Locate the cell with the specified text and output its (X, Y) center coordinate. 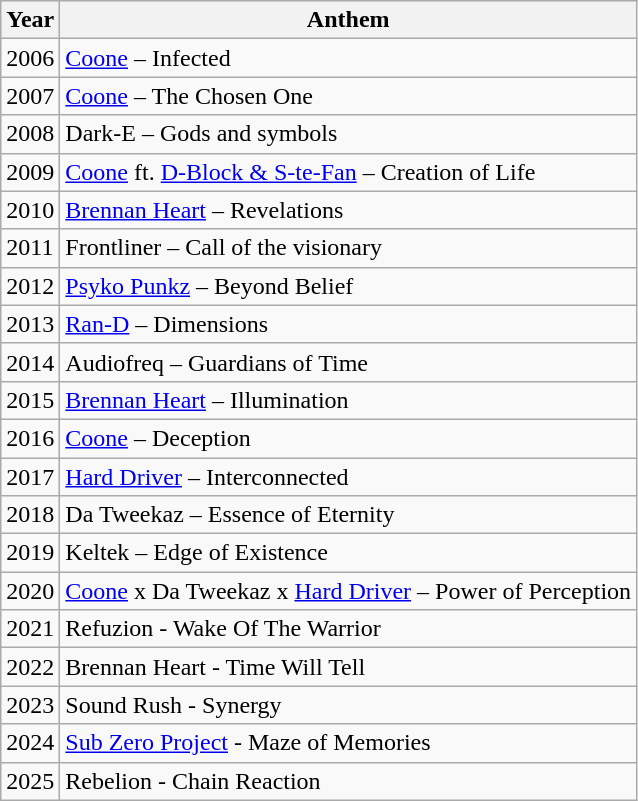
2024 (30, 743)
Frontliner – Call of the visionary (348, 248)
Coone – Infected (348, 58)
2020 (30, 591)
Brennan Heart – Illumination (348, 400)
2016 (30, 438)
Keltek – Edge of Existence (348, 553)
Coone x Da Tweekaz x Hard Driver – Power of Perception (348, 591)
Year (30, 20)
2011 (30, 248)
Coone – The Chosen One (348, 96)
2023 (30, 705)
Psyko Punkz – Beyond Belief (348, 286)
Dark-E – Gods and symbols (348, 134)
2007 (30, 96)
Coone ft. D-Block & S-te-Fan – Creation of Life (348, 172)
Rebelion - Chain Reaction (348, 781)
Sub Zero Project - Maze of Memories (348, 743)
2010 (30, 210)
Coone – Deception (348, 438)
Brennan Heart – Revelations (348, 210)
Ran-D – Dimensions (348, 324)
2015 (30, 400)
Brennan Heart - Time Will Tell (348, 667)
Refuzion - Wake Of The Warrior (348, 629)
2017 (30, 477)
2008 (30, 134)
2013 (30, 324)
2025 (30, 781)
Sound Rush - Synergy (348, 705)
Hard Driver – Interconnected (348, 477)
2021 (30, 629)
2018 (30, 515)
2006 (30, 58)
2009 (30, 172)
Da Tweekaz – Essence of Eternity (348, 515)
2014 (30, 362)
2012 (30, 286)
Anthem (348, 20)
2019 (30, 553)
2022 (30, 667)
Audiofreq – Guardians of Time (348, 362)
